Locate the cell with the specified text and output its (x, y) center coordinate. 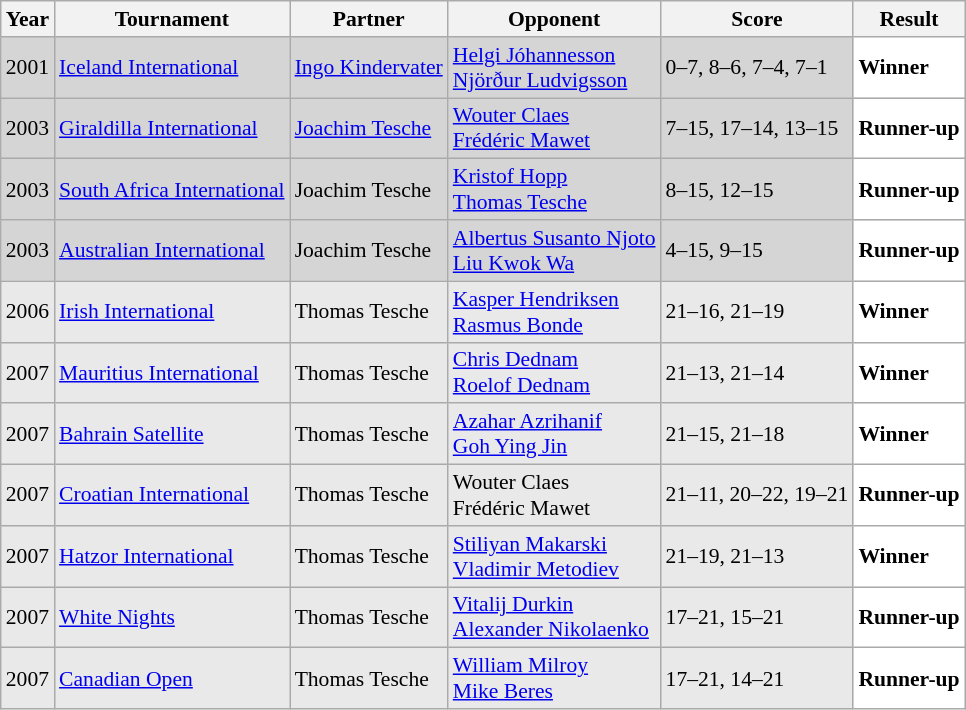
White Nights (172, 618)
21–19, 21–13 (758, 556)
Kristof Hopp Thomas Tesche (554, 190)
0–7, 8–6, 7–4, 7–1 (758, 68)
Partner (369, 19)
2001 (28, 68)
Albertus Susanto Njoto Liu Kwok Wa (554, 250)
Giraldilla International (172, 128)
Hatzor International (172, 556)
17–21, 14–21 (758, 678)
Iceland International (172, 68)
8–15, 12–15 (758, 190)
Croatian International (172, 496)
Score (758, 19)
17–21, 15–21 (758, 618)
Tournament (172, 19)
21–13, 21–14 (758, 372)
Result (908, 19)
Stiliyan Makarski Vladimir Metodiev (554, 556)
William Milroy Mike Beres (554, 678)
Helgi Jóhannesson Njörður Ludvigsson (554, 68)
Azahar Azrihanif Goh Ying Jin (554, 434)
Ingo Kindervater (369, 68)
Australian International (172, 250)
21–11, 20–22, 19–21 (758, 496)
2006 (28, 312)
Canadian Open (172, 678)
21–15, 21–18 (758, 434)
Irish International (172, 312)
7–15, 17–14, 13–15 (758, 128)
Bahrain Satellite (172, 434)
Opponent (554, 19)
Mauritius International (172, 372)
Year (28, 19)
4–15, 9–15 (758, 250)
South Africa International (172, 190)
Chris Dednam Roelof Dednam (554, 372)
Kasper Hendriksen Rasmus Bonde (554, 312)
Vitalij Durkin Alexander Nikolaenko (554, 618)
21–16, 21–19 (758, 312)
